Find where the given text appears and provide that cell's center as (x, y) coordinate. 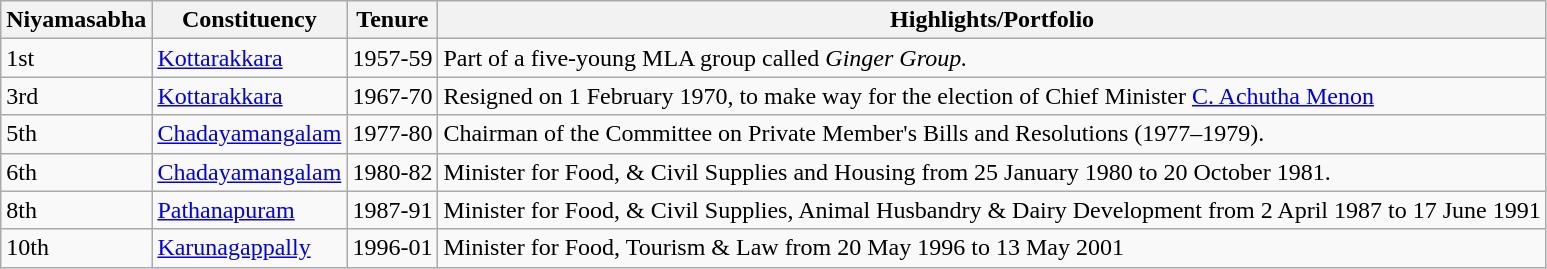
6th (76, 172)
10th (76, 248)
Resigned on 1 February 1970, to make way for the election of Chief Minister C. Achutha Menon (992, 96)
8th (76, 210)
Niyamasabha (76, 20)
1980-82 (392, 172)
Karunagappally (250, 248)
1987-91 (392, 210)
Highlights/Portfolio (992, 20)
Minister for Food, & Civil Supplies and Housing from 25 January 1980 to 20 October 1981. (992, 172)
1957-59 (392, 58)
5th (76, 134)
Constituency (250, 20)
Pathanapuram (250, 210)
Minister for Food, Tourism & Law from 20 May 1996 to 13 May 2001 (992, 248)
1996-01 (392, 248)
3rd (76, 96)
1977-80 (392, 134)
Minister for Food, & Civil Supplies, Animal Husbandry & Dairy Development from 2 April 1987 to 17 June 1991 (992, 210)
Part of a five-young MLA group called Ginger Group. (992, 58)
1st (76, 58)
Chairman of the Committee on Private Member's Bills and Resolutions (1977–1979). (992, 134)
Tenure (392, 20)
1967-70 (392, 96)
